Find where the given text appears and provide that cell's center as (X, Y) coordinate. 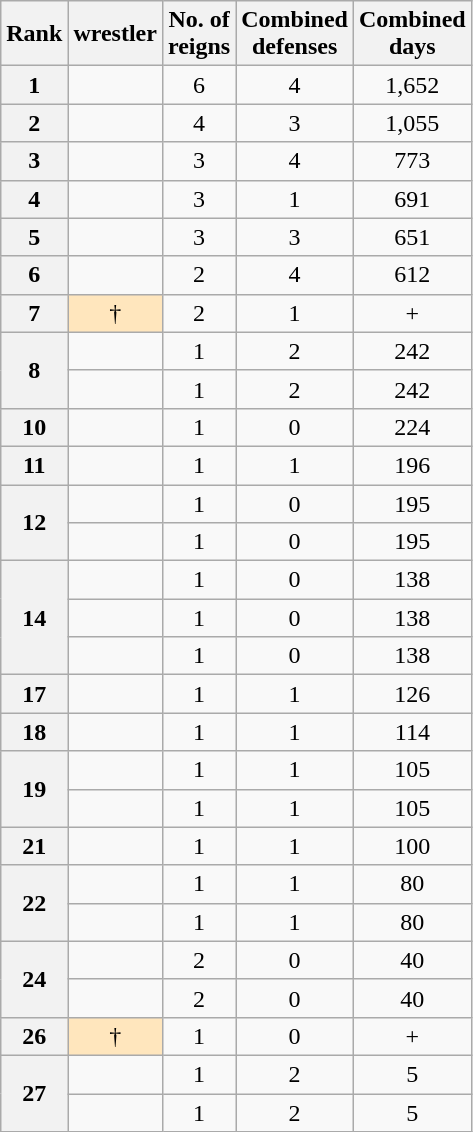
22 (34, 903)
17 (34, 694)
7 (34, 313)
14 (34, 618)
10 (34, 427)
Combineddays (412, 34)
26 (34, 1036)
691 (412, 199)
Rank (34, 34)
27 (34, 1093)
wrestler (116, 34)
773 (412, 161)
24 (34, 979)
1,055 (412, 123)
126 (412, 694)
612 (412, 275)
18 (34, 732)
100 (412, 846)
8 (34, 370)
114 (412, 732)
224 (412, 427)
21 (34, 846)
No. ofreigns (198, 34)
1,652 (412, 85)
Combineddefenses (295, 34)
19 (34, 789)
11 (34, 465)
12 (34, 522)
196 (412, 465)
651 (412, 237)
